Provide the (X, Y) coordinate of the cell's center where the given text is located.  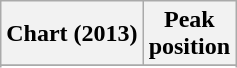
Chart (2013) (72, 34)
Peak position (189, 34)
